Return the [x, y] coordinate for the center point of the cell that contains the specified text.  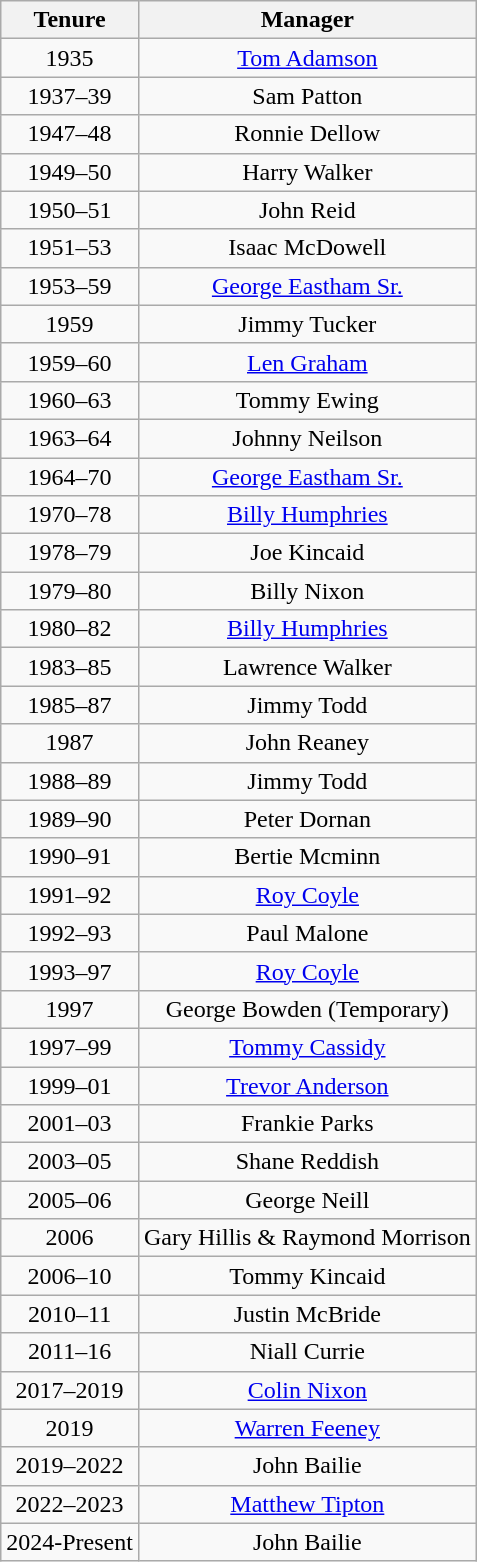
1970–78 [70, 515]
Tom Adamson [307, 58]
Lawrence Walker [307, 667]
Len Graham [307, 362]
Tommy Cassidy [307, 1047]
Tenure [70, 20]
1989–90 [70, 819]
Harry Walker [307, 172]
Tommy Ewing [307, 400]
1964–70 [70, 477]
Jimmy Tucker [307, 324]
Ronnie Dellow [307, 134]
1987 [70, 743]
Shane Reddish [307, 1162]
1951–53 [70, 248]
1983–85 [70, 667]
1997–99 [70, 1047]
Sam Patton [307, 96]
Frankie Parks [307, 1124]
Johnny Neilson [307, 438]
1978–79 [70, 553]
1960–63 [70, 400]
Billy Nixon [307, 591]
1980–82 [70, 629]
1937–39 [70, 96]
Peter Dornan [307, 819]
1949–50 [70, 172]
2019–2022 [70, 1466]
Justin McBride [307, 1314]
1947–48 [70, 134]
Matthew Tipton [307, 1504]
Colin Nixon [307, 1390]
George Bowden (Temporary) [307, 1009]
1993–97 [70, 971]
Joe Kincaid [307, 553]
2006 [70, 1238]
2006–10 [70, 1276]
1992–93 [70, 933]
George Neill [307, 1200]
1953–59 [70, 286]
1990–91 [70, 857]
2022–2023 [70, 1504]
Isaac McDowell [307, 248]
1959 [70, 324]
1979–80 [70, 591]
1959–60 [70, 362]
Trevor Anderson [307, 1085]
Manager [307, 20]
2019 [70, 1428]
2005–06 [70, 1200]
Gary Hillis & Raymond Morrison [307, 1238]
John Reid [307, 210]
2011–16 [70, 1352]
1991–92 [70, 895]
1988–89 [70, 781]
Warren Feeney [307, 1428]
2003–05 [70, 1162]
Paul Malone [307, 933]
2017–2019 [70, 1390]
2024-Present [70, 1542]
1963–64 [70, 438]
Niall Currie [307, 1352]
John Reaney [307, 743]
1935 [70, 58]
1997 [70, 1009]
1950–51 [70, 210]
2001–03 [70, 1124]
Tommy Kincaid [307, 1276]
1999–01 [70, 1085]
Bertie Mcminn [307, 857]
1985–87 [70, 705]
2010–11 [70, 1314]
